Return [x, y] of the center of cell containing provided text 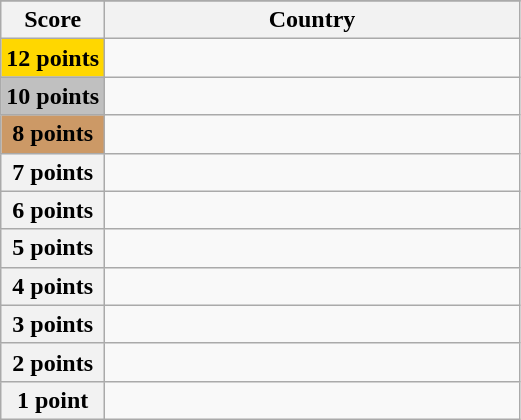
8 points [53, 134]
Score [53, 20]
1 point [53, 400]
6 points [53, 210]
Country [312, 20]
4 points [53, 286]
5 points [53, 248]
2 points [53, 362]
12 points [53, 58]
10 points [53, 96]
3 points [53, 324]
7 points [53, 172]
